Identify which cell holds the provided text, then report its [x, y] central coordinate. 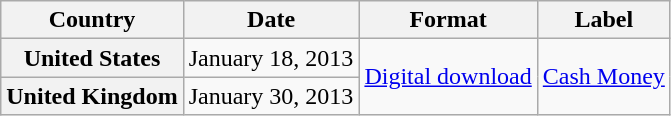
United Kingdom [92, 96]
Format [448, 20]
Cash Money [604, 77]
January 18, 2013 [271, 58]
United States [92, 58]
January 30, 2013 [271, 96]
Digital download [448, 77]
Label [604, 20]
Date [271, 20]
Country [92, 20]
